Identify which cell holds the provided text, then report its [X, Y] central coordinate. 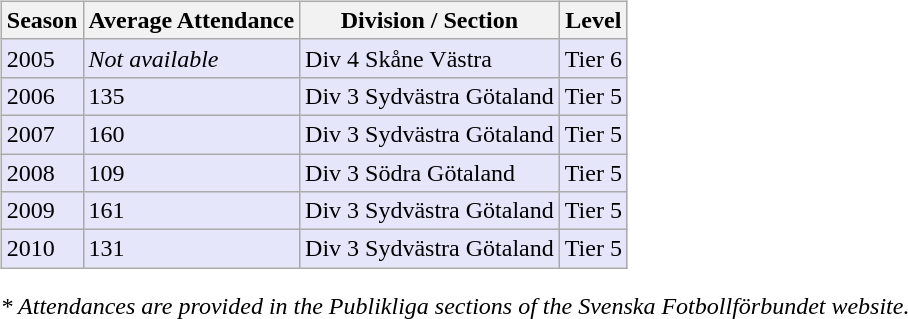
2007 [42, 134]
2009 [42, 211]
109 [192, 173]
135 [192, 96]
Level [593, 20]
2008 [42, 173]
Tier 6 [593, 58]
131 [192, 249]
2005 [42, 58]
2006 [42, 96]
161 [192, 211]
Not available [192, 58]
Division / Section [430, 20]
160 [192, 134]
Div 4 Skåne Västra [430, 58]
Average Attendance [192, 20]
2010 [42, 249]
Div 3 Södra Götaland [430, 173]
Season [42, 20]
